Find where the given text appears and provide that cell's center as (X, Y) coordinate. 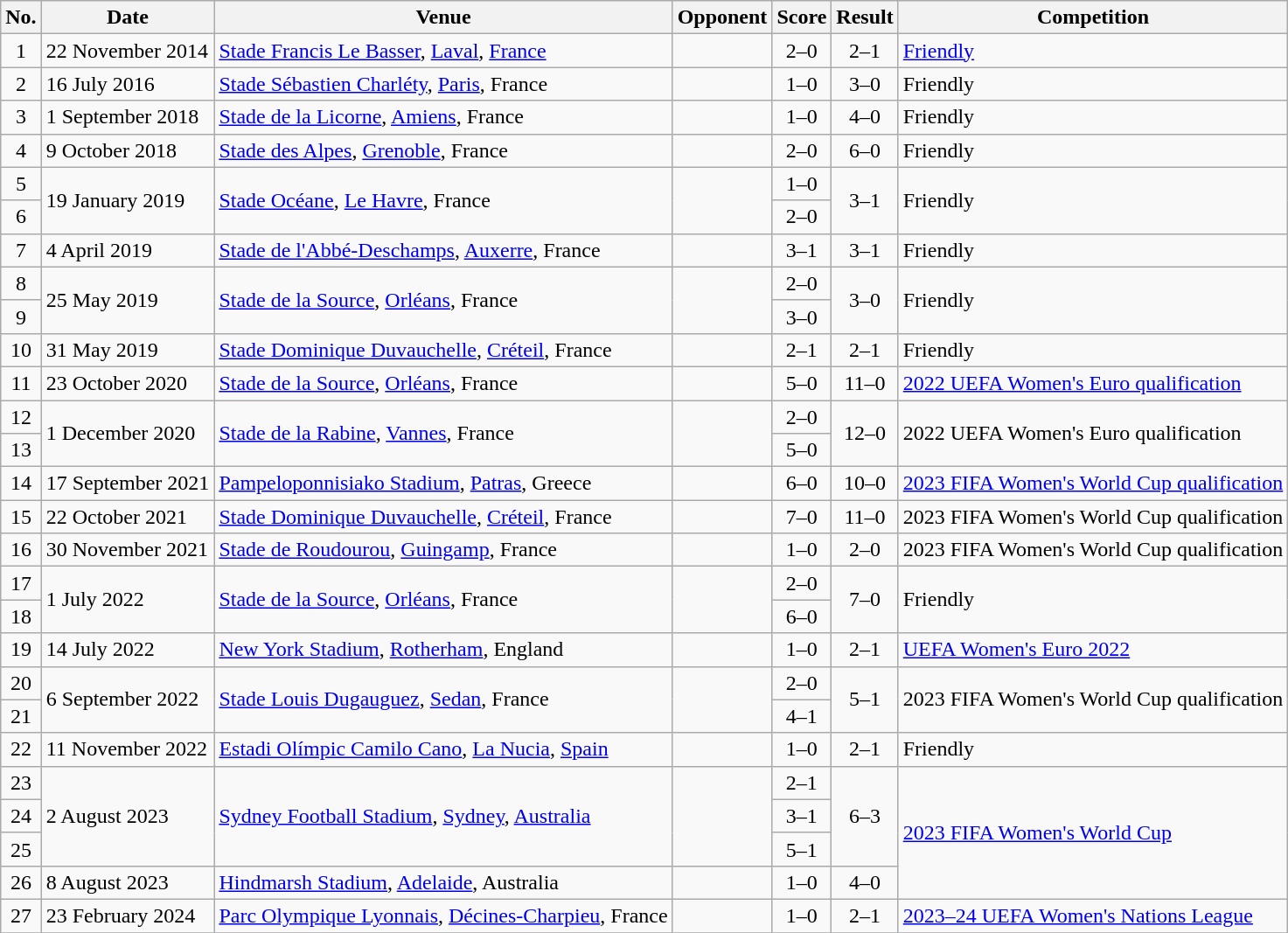
17 (21, 583)
Stade de Roudourou, Guingamp, France (443, 550)
5 (21, 184)
31 May 2019 (128, 350)
Stade de l'Abbé-Deschamps, Auxerre, France (443, 250)
Stade des Alpes, Grenoble, France (443, 150)
7 (21, 250)
Competition (1093, 17)
22 November 2014 (128, 51)
Date (128, 17)
6 (21, 217)
2023 FIFA Women's World Cup (1093, 832)
30 November 2021 (128, 550)
8 (21, 283)
6–3 (865, 816)
19 (21, 650)
17 September 2021 (128, 484)
Result (865, 17)
1 July 2022 (128, 600)
UEFA Women's Euro 2022 (1093, 650)
25 (21, 849)
Stade de la Licorne, Amiens, France (443, 117)
Sydney Football Stadium, Sydney, Australia (443, 816)
1 September 2018 (128, 117)
14 (21, 484)
2 (21, 84)
Stade de la Rabine, Vannes, France (443, 434)
11 (21, 383)
Hindmarsh Stadium, Adelaide, Australia (443, 882)
Opponent (722, 17)
24 (21, 816)
25 May 2019 (128, 300)
23 October 2020 (128, 383)
4 April 2019 (128, 250)
13 (21, 450)
6 September 2022 (128, 700)
Stade Océane, Le Havre, France (443, 200)
2023–24 UEFA Women's Nations League (1093, 916)
Stade Francis Le Basser, Laval, France (443, 51)
26 (21, 882)
1 (21, 51)
18 (21, 616)
22 (21, 749)
22 October 2021 (128, 517)
12–0 (865, 434)
2 August 2023 (128, 816)
12 (21, 417)
10–0 (865, 484)
23 February 2024 (128, 916)
3 (21, 117)
4–1 (802, 716)
No. (21, 17)
Parc Olympique Lyonnais, Décines-Charpieu, France (443, 916)
10 (21, 350)
Stade Sébastien Charléty, Paris, France (443, 84)
15 (21, 517)
19 January 2019 (128, 200)
Estadi Olímpic Camilo Cano, La Nucia, Spain (443, 749)
1 December 2020 (128, 434)
21 (21, 716)
16 (21, 550)
16 July 2016 (128, 84)
Venue (443, 17)
New York Stadium, Rotherham, England (443, 650)
Score (802, 17)
23 (21, 783)
Pampeloponnisiako Stadium, Patras, Greece (443, 484)
9 (21, 317)
27 (21, 916)
9 October 2018 (128, 150)
Stade Louis Dugauguez, Sedan, France (443, 700)
8 August 2023 (128, 882)
11 November 2022 (128, 749)
14 July 2022 (128, 650)
4 (21, 150)
20 (21, 683)
